Detect which cell encompasses the target text, then output its [X, Y] center coordinate. 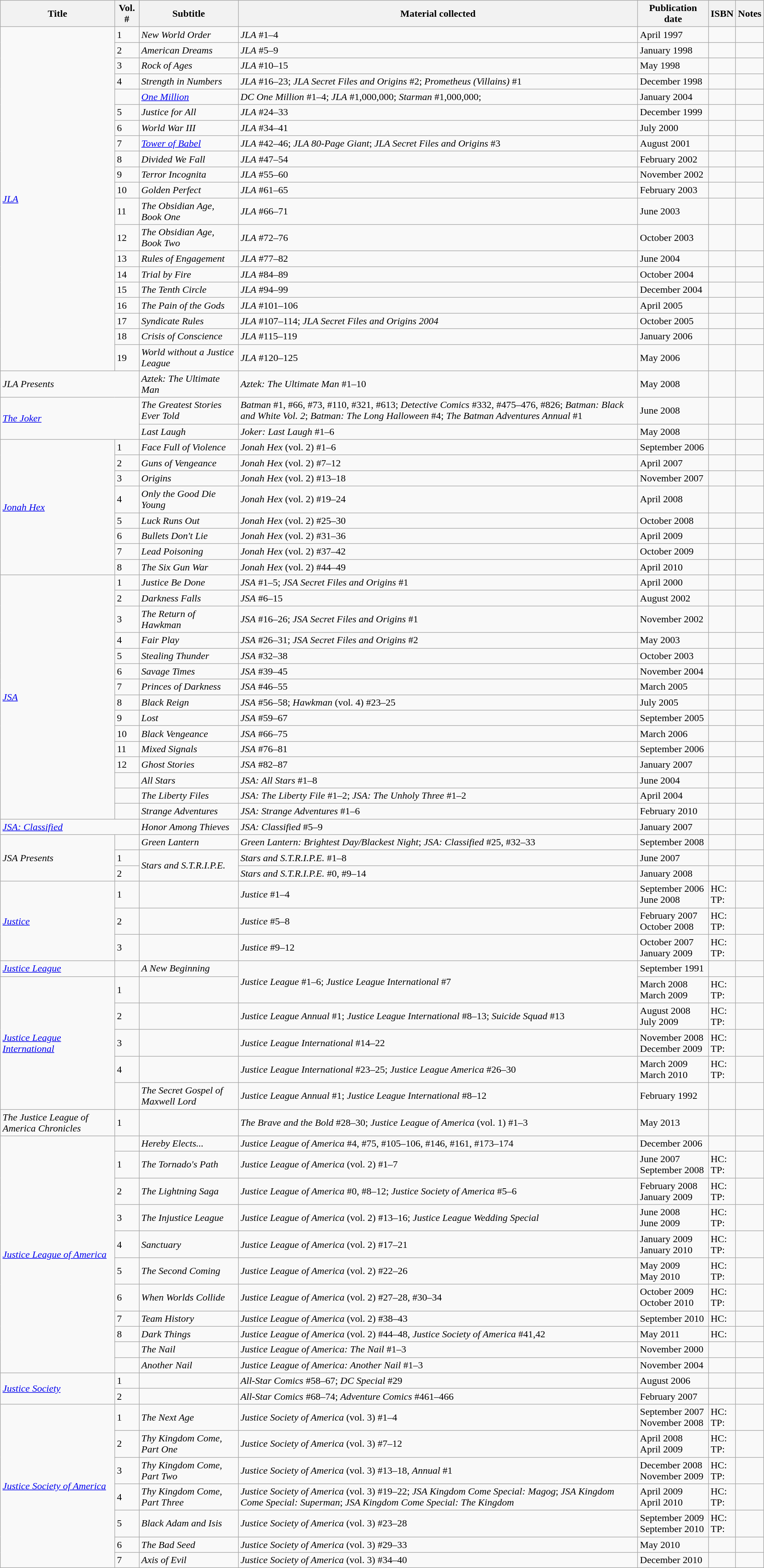
Publication date [673, 14]
JLA #61–65 [438, 190]
Justice League of America (vol. 2) #13–16; Justice League Wedding Special [438, 1218]
Stars and S.T.R.I.P.E. #1–8 [438, 858]
Justice League of America (vol. 2) #1–7 [438, 1165]
JSA: Strange Adventures #1–6 [438, 811]
JSA #16–26; JSA Secret Files and Origins #1 [438, 619]
The Obsidian Age, Book One [189, 211]
June 2008June 2009 [673, 1218]
December 2004 [673, 290]
JLA #24–33 [438, 112]
Justice League International #14–22 [438, 1043]
June 2007September 2008 [673, 1165]
JSA #26–31; JSA Secret Files and Origins #2 [438, 640]
Justice League International [58, 1043]
JSA: Classified #5–9 [438, 827]
February 2003 [673, 190]
17 [127, 321]
Jonah Hex [58, 507]
The Next Age [189, 1417]
The Joker [70, 418]
JLA #34–41 [438, 128]
Mixed Signals [189, 749]
JSA: The Liberty File #1–2; JSA: The Unholy Three #1–2 [438, 796]
Justice Society of America (vol. 3) #23–28 [438, 1524]
The Tenth Circle [189, 290]
September 2009September 2010 [673, 1524]
Aztek: The Ultimate Man [189, 384]
February 2007 [673, 1396]
Justice Society of America (vol. 3) #7–12 [438, 1444]
July 2005 [673, 702]
April 2004 [673, 796]
Lead Poisoning [189, 552]
February 2010 [673, 811]
JLA #42–46; JLA 80-Page Giant; JLA Secret Files and Origins #3 [438, 143]
Subtitle [189, 14]
Thy Kingdom Come, Part One [189, 1444]
The Justice League of America Chronicles [58, 1122]
October 2008 [673, 521]
January 2009January 2010 [673, 1245]
March 2006 [673, 733]
JSA #6–15 [438, 598]
Face Full of Violence [189, 447]
December 1999 [673, 112]
September 2010 [673, 1319]
Rock of Ages [189, 66]
February 2007October 2008 [673, 921]
August 2002 [673, 598]
16 [127, 305]
JLA #5–9 [438, 50]
Joker: Last Laugh #1–6 [438, 432]
May 1998 [673, 66]
The Tornado's Path [189, 1165]
The Greatest Stories Ever Told [189, 411]
Savage Times [189, 671]
JSA #66–75 [438, 733]
JSA #56–58; Hawkman (vol. 4) #23–25 [438, 702]
October 2009 [673, 552]
April 1997 [673, 35]
JSA #82–87 [438, 764]
The Second Coming [189, 1271]
JLA #84–89 [438, 274]
August 2006 [673, 1381]
19 [127, 358]
Justice League of America (vol. 2) #27–28, #30–34 [438, 1298]
November 2008December 2009 [673, 1043]
Justice League [58, 969]
September 2006June 2008 [673, 894]
JLA #47–54 [438, 159]
January 2008 [673, 873]
December 2006 [673, 1144]
15 [127, 290]
November 2007 [673, 478]
Justice Society [58, 1388]
Origins [189, 478]
JSA Presents [58, 858]
April 2009 [673, 536]
Justice League of America (vol. 2) #22–26 [438, 1271]
Black Reign [189, 702]
July 2000 [673, 128]
Only the Good Die Young [189, 499]
JSA [58, 697]
Justice League of America [58, 1254]
Princes of Darkness [189, 687]
13 [127, 259]
May 2003 [673, 640]
October 2004 [673, 274]
Golden Perfect [189, 190]
World without a Justice League [189, 358]
A New Beginning [189, 969]
Black Vengeance [189, 733]
May 2006 [673, 358]
JLA #120–125 [438, 358]
Divided We Fall [189, 159]
December 2010 [673, 1560]
One Million [189, 97]
Justice League of America (vol. 2) #44–48, Justice Society of America #41,42 [438, 1334]
May 2009May 2010 [673, 1271]
May 2011 [673, 1334]
Justice League of America (vol. 2) #17–21 [438, 1245]
All-Star Comics #68–74; Adventure Comics #461–466 [438, 1396]
World War III [189, 128]
Guns of Vengeance [189, 463]
When Worlds Collide [189, 1298]
Justice League International #23–25; Justice League America #26–30 [438, 1069]
Justice League #1–6; Justice League International #7 [438, 982]
DC One Million #1–4; JLA #1,000,000; Starman #1,000,000; [438, 97]
Justice League of America (vol. 2) #38–43 [438, 1319]
All-Star Comics #58–67; DC Special #29 [438, 1381]
JSA #39–45 [438, 671]
Trial by Fire [189, 274]
Last Laugh [189, 432]
February 1992 [673, 1096]
Title [58, 14]
March 2009March 2010 [673, 1069]
Honor Among Thieves [189, 827]
JLA #115–119 [438, 336]
Team History [189, 1319]
The Lightning Saga [189, 1192]
JLA #94–99 [438, 290]
JLA [58, 199]
Justice Society of America (vol. 3) #34–40 [438, 1560]
Strange Adventures [189, 811]
Justice #9–12 [438, 947]
All Stars [189, 780]
January 2006 [673, 336]
Stealing Thunder [189, 656]
JLA #66–71 [438, 211]
Another Nail [189, 1365]
Tower of Babel [189, 143]
Jonah Hex (vol. 2) #25–30 [438, 521]
Jonah Hex (vol. 2) #1–6 [438, 447]
The Brave and the Bold #28–30; Justice League of America (vol. 1) #1–3 [438, 1122]
Justice #1–4 [438, 894]
Terror Incognita [189, 174]
New World Order [189, 35]
Justice Society of America (vol. 3) #29–33 [438, 1545]
Lost [189, 718]
Syndicate Rules [189, 321]
The Obsidian Age, Book Two [189, 238]
The Pain of the Gods [189, 305]
Aztek: The Ultimate Man #1–10 [438, 384]
JLA #55–60 [438, 174]
JLA #1–4 [438, 35]
December 2008November 2009 [673, 1470]
February 2008January 2009 [673, 1192]
Justice #5–8 [438, 921]
JSA #76–81 [438, 749]
14 [127, 274]
JLA #16–23; JLA Secret Files and Origins #2; Prometheus (Villains) #1 [438, 81]
Rules of Engagement [189, 259]
May 2013 [673, 1122]
JSA #1–5; JSA Secret Files and Origins #1 [438, 583]
Justice Society of America (vol. 3) #1–4 [438, 1417]
JSA: All Stars #1–8 [438, 780]
Justice Be Done [189, 583]
Black Adam and Isis [189, 1524]
Justice League of America #4, #75, #105–106, #146, #161, #173–174 [438, 1144]
Green Lantern [189, 842]
Hereby Elects... [189, 1144]
JSA: Classified [70, 827]
Bullets Don't Lie [189, 536]
Thy Kingdom Come, Part Three [189, 1497]
Justice for All [189, 112]
The Six Gun War [189, 567]
April 2007 [673, 463]
JSA #46–55 [438, 687]
Stars and S.T.R.I.P.E. #0, #9–14 [438, 873]
Stars and S.T.R.I.P.E. [189, 866]
May 2010 [673, 1545]
February 2002 [673, 159]
The Secret Gospel of Maxwell Lord [189, 1096]
October 2009October 2010 [673, 1298]
Justice Society of America (vol. 3) #13–18, Annual #1 [438, 1470]
Jonah Hex (vol. 2) #7–12 [438, 463]
Notes [750, 14]
Jonah Hex (vol. 2) #37–42 [438, 552]
JLA #101–106 [438, 305]
Dark Things [189, 1334]
JLA #107–114; JLA Secret Files and Origins 2004 [438, 321]
Justice League of America #0, #8–12; Justice Society of America #5–6 [438, 1192]
18 [127, 336]
JLA #10–15 [438, 66]
September 2007November 2008 [673, 1417]
Thy Kingdom Come, Part Two [189, 1470]
April 2008 [673, 499]
Justice Society of America [58, 1486]
June 2007 [673, 858]
August 2008July 2009 [673, 1016]
March 2005 [673, 687]
Jonah Hex (vol. 2) #13–18 [438, 478]
The Return of Hawkman [189, 619]
August 2001 [673, 143]
Jonah Hex (vol. 2) #19–24 [438, 499]
JLA Presents [70, 384]
ISBN [722, 14]
Sanctuary [189, 1245]
April 2010 [673, 567]
Crisis of Conscience [189, 336]
September 2005 [673, 718]
Fair Play [189, 640]
Luck Runs Out [189, 521]
The Nail [189, 1350]
The Bad Seed [189, 1545]
June 2003 [673, 211]
Strength in Numbers [189, 81]
September 2008 [673, 842]
January 2004 [673, 97]
Vol. # [127, 14]
Justice League Annual #1; Justice League International #8–13; Suicide Squad #13 [438, 1016]
JLA #77–82 [438, 259]
Ghost Stories [189, 764]
Green Lantern: Brightest Day/Blackest Night; JSA: Classified #25, #32–33 [438, 842]
January 1998 [673, 50]
The Injustice League [189, 1218]
December 1998 [673, 81]
Justice League Annual #1; Justice League International #8–12 [438, 1096]
April 2008April 2009 [673, 1444]
JSA #32–38 [438, 656]
April 2005 [673, 305]
June 2008 [673, 411]
April 2000 [673, 583]
September 1991 [673, 969]
Material collected [438, 14]
Jonah Hex (vol. 2) #31–36 [438, 536]
October 2005 [673, 321]
October 2007January 2009 [673, 947]
JSA #59–67 [438, 718]
Justice [58, 921]
April 2009April 2010 [673, 1497]
Jonah Hex (vol. 2) #44–49 [438, 567]
Darkness Falls [189, 598]
November 2000 [673, 1350]
JLA #72–76 [438, 238]
Justice League of America: Another Nail #1–3 [438, 1365]
Justice League of America: The Nail #1–3 [438, 1350]
American Dreams [189, 50]
Axis of Evil [189, 1560]
The Liberty Files [189, 796]
March 2008March 2009 [673, 990]
